Identify which cell holds the provided text, then report its (X, Y) central coordinate. 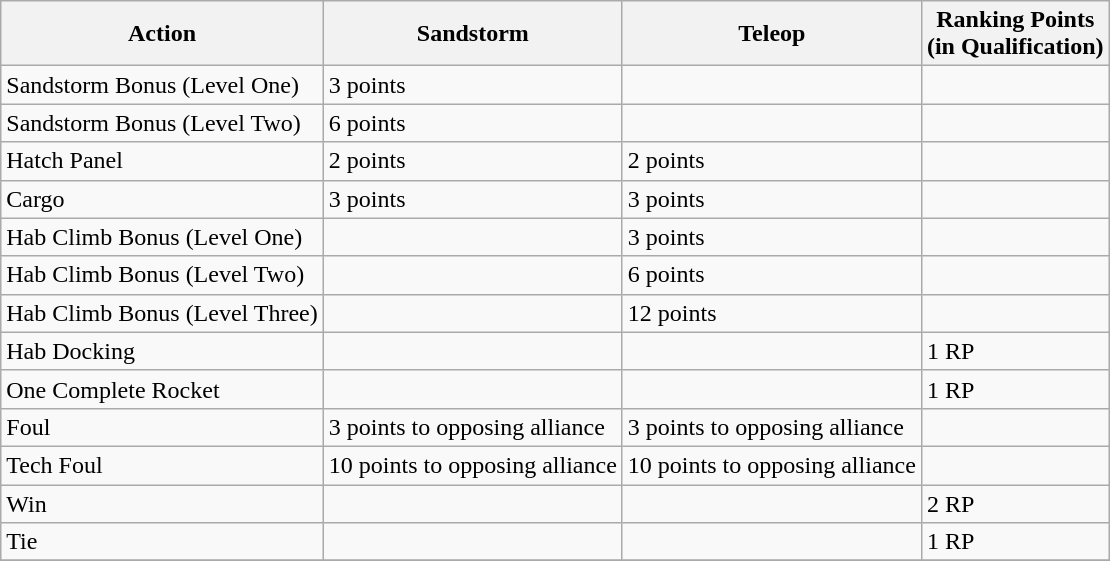
Foul (162, 427)
One Complete Rocket (162, 389)
Hab Climb Bonus (Level Two) (162, 275)
Tech Foul (162, 465)
12 points (772, 313)
Hatch Panel (162, 161)
Hab Climb Bonus (Level One) (162, 237)
Sandstorm Bonus (Level One) (162, 85)
Sandstorm (472, 34)
Ranking Points(in Qualification) (1015, 34)
Hab Docking (162, 351)
Cargo (162, 199)
Sandstorm Bonus (Level Two) (162, 123)
Teleop (772, 34)
Tie (162, 542)
2 RP (1015, 503)
Win (162, 503)
Hab Climb Bonus (Level Three) (162, 313)
Action (162, 34)
